Scan for the cell matching the given text and deliver its (x, y) coordinate at center. 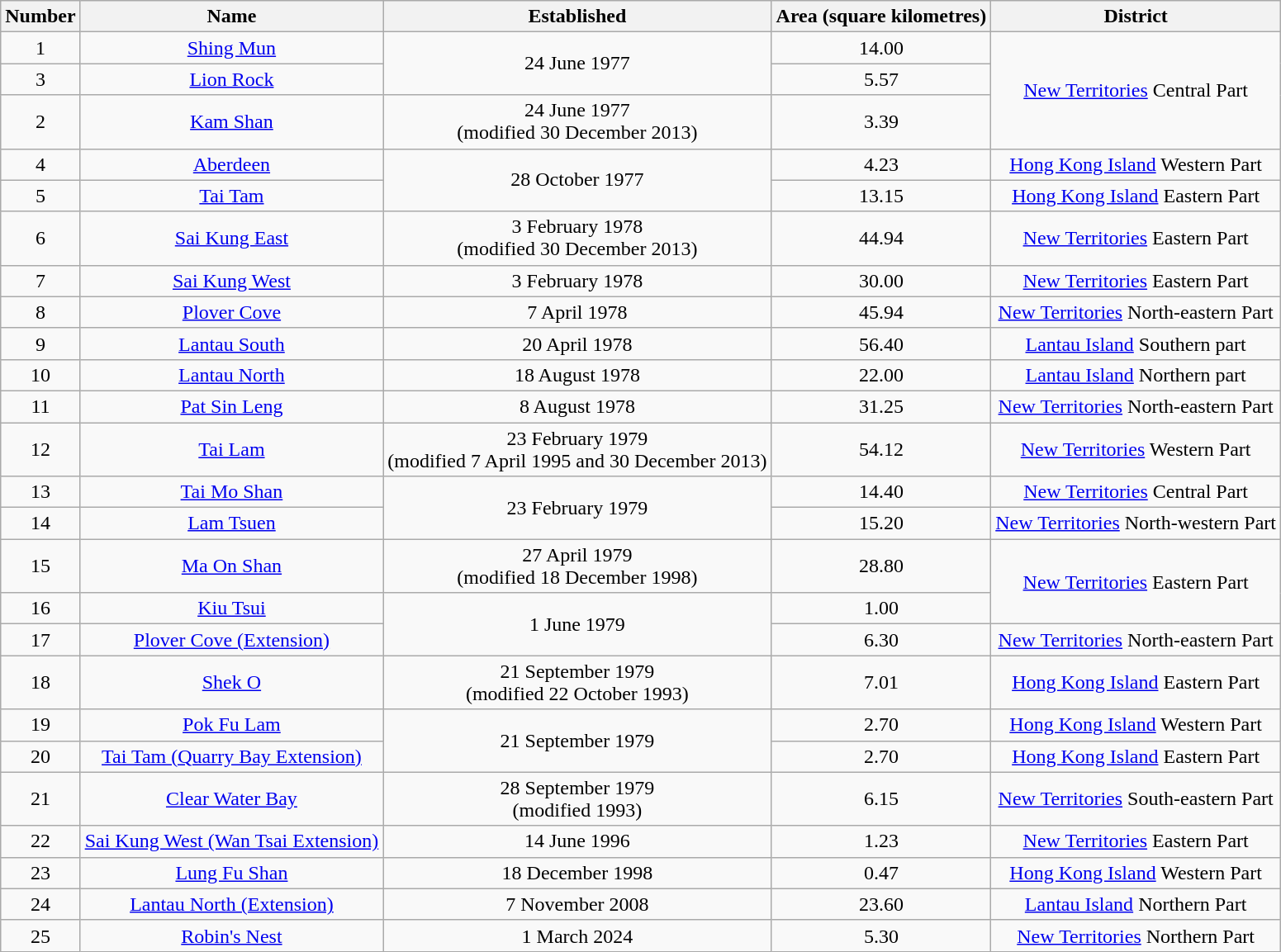
New Territories North-western Part (1136, 523)
Kiu Tsui (231, 609)
3 February 1978(modified 30 December 2013) (577, 238)
13.15 (881, 196)
1 (40, 48)
4 (40, 164)
24 June 1977(modified 30 December 2013) (577, 122)
Kam Shan (231, 122)
Tai Lam (231, 449)
4.23 (881, 164)
Name (231, 17)
23.60 (881, 904)
10 (40, 375)
20 (40, 756)
District (1136, 17)
14 (40, 523)
31.25 (881, 406)
45.94 (881, 312)
3.39 (881, 122)
16 (40, 609)
24 June 1977 (577, 64)
Robin's Nest (231, 935)
Number (40, 17)
44.94 (881, 238)
11 (40, 406)
Lantau Island Northern part (1136, 375)
8 (40, 312)
14.40 (881, 492)
Lung Fu Shan (231, 873)
Sai Kung East (231, 238)
28 October 1977 (577, 180)
18 August 1978 (577, 375)
Established (577, 17)
3 (40, 79)
1 March 2024 (577, 935)
56.40 (881, 343)
2 (40, 122)
1 June 1979 (577, 624)
New Territories Northern Part (1136, 935)
0.47 (881, 873)
Shek O (231, 682)
Lantau South (231, 343)
Sai Kung West (Wan Tsai Extension) (231, 841)
Lantau North (231, 375)
6.15 (881, 799)
3 February 1978 (577, 281)
19 (40, 725)
21 September 1979 (577, 741)
Sai Kung West (231, 281)
15.20 (881, 523)
14 June 1996 (577, 841)
Lam Tsuen (231, 523)
Tai Tam (231, 196)
9 (40, 343)
28 September 1979(modified 1993) (577, 799)
22 (40, 841)
20 April 1978 (577, 343)
Clear Water Bay (231, 799)
22.00 (881, 375)
6 (40, 238)
8 August 1978 (577, 406)
Shing Mun (231, 48)
Aberdeen (231, 164)
Pok Fu Lam (231, 725)
New Territories Western Part (1136, 449)
Tai Mo Shan (231, 492)
7.01 (881, 682)
21 (40, 799)
18 December 1998 (577, 873)
7 April 1978 (577, 312)
25 (40, 935)
Ma On Shan (231, 566)
15 (40, 566)
23 February 1979 (577, 508)
6.30 (881, 640)
30.00 (881, 281)
1.00 (881, 609)
13 (40, 492)
17 (40, 640)
7 November 2008 (577, 904)
Lion Rock (231, 79)
Lantau Island Northern Part (1136, 904)
5.57 (881, 79)
28.80 (881, 566)
Plover Cove (Extension) (231, 640)
Lantau Island Southern part (1136, 343)
14.00 (881, 48)
New Territories South-eastern Part (1136, 799)
Plover Cove (231, 312)
18 (40, 682)
Area (square kilometres) (881, 17)
23 (40, 873)
12 (40, 449)
Pat Sin Leng (231, 406)
27 April 1979(modified 18 December 1998) (577, 566)
5 (40, 196)
54.12 (881, 449)
Lantau North (Extension) (231, 904)
7 (40, 281)
Tai Tam (Quarry Bay Extension) (231, 756)
1.23 (881, 841)
21 September 1979(modified 22 October 1993) (577, 682)
23 February 1979(modified 7 April 1995 and 30 December 2013) (577, 449)
5.30 (881, 935)
24 (40, 904)
